Capture the cell that displays the provided text and extract its [x, y] central coordinate. 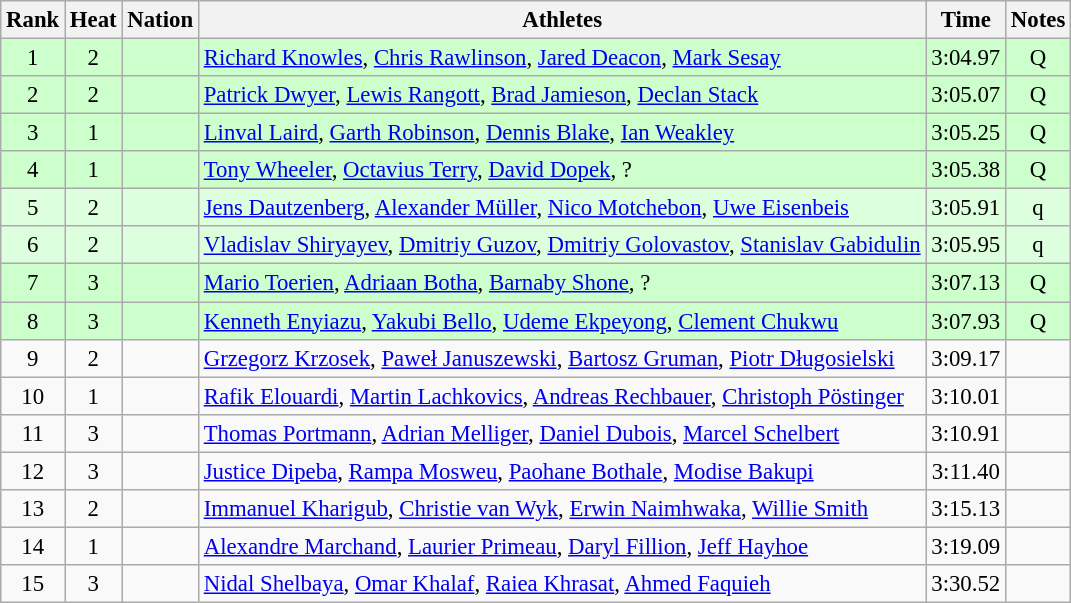
7 [33, 283]
Alexandre Marchand, Laurier Primeau, Daryl Fillion, Jeff Hayhoe [562, 546]
5 [33, 208]
14 [33, 546]
3:19.09 [966, 546]
3:05.25 [966, 133]
Time [966, 20]
3:07.93 [966, 321]
3:11.40 [966, 471]
3:05.38 [966, 170]
Grzegorz Krzosek, Paweł Januszewski, Bartosz Gruman, Piotr Długosielski [562, 358]
3:10.01 [966, 396]
12 [33, 471]
3:10.91 [966, 433]
3:04.97 [966, 58]
9 [33, 358]
Rank [33, 20]
3:05.91 [966, 208]
Kenneth Enyiazu, Yakubi Bello, Udeme Ekpeyong, Clement Chukwu [562, 321]
Athletes [562, 20]
10 [33, 396]
Notes [1038, 20]
Mario Toerien, Adriaan Botha, Barnaby Shone, ? [562, 283]
3:30.52 [966, 584]
Linval Laird, Garth Robinson, Dennis Blake, Ian Weakley [562, 133]
Justice Dipeba, Rampa Mosweu, Paohane Bothale, Modise Bakupi [562, 471]
Tony Wheeler, Octavius Terry, David Dopek, ? [562, 170]
Patrick Dwyer, Lewis Rangott, Brad Jamieson, Declan Stack [562, 95]
Thomas Portmann, Adrian Melliger, Daniel Dubois, Marcel Schelbert [562, 433]
3:15.13 [966, 509]
3:05.95 [966, 245]
4 [33, 170]
Immanuel Kharigub, Christie van Wyk, Erwin Naimhwaka, Willie Smith [562, 509]
8 [33, 321]
3:05.07 [966, 95]
15 [33, 584]
Heat [94, 20]
6 [33, 245]
3:07.13 [966, 283]
Nation [160, 20]
3:09.17 [966, 358]
Nidal Shelbaya, Omar Khalaf, Raiea Khrasat, Ahmed Faquieh [562, 584]
Richard Knowles, Chris Rawlinson, Jared Deacon, Mark Sesay [562, 58]
Rafik Elouardi, Martin Lachkovics, Andreas Rechbauer, Christoph Pöstinger [562, 396]
Vladislav Shiryayev, Dmitriy Guzov, Dmitriy Golovastov, Stanislav Gabidulin [562, 245]
11 [33, 433]
13 [33, 509]
Jens Dautzenberg, Alexander Müller, Nico Motchebon, Uwe Eisenbeis [562, 208]
